Return [x, y] of the center of cell containing provided text 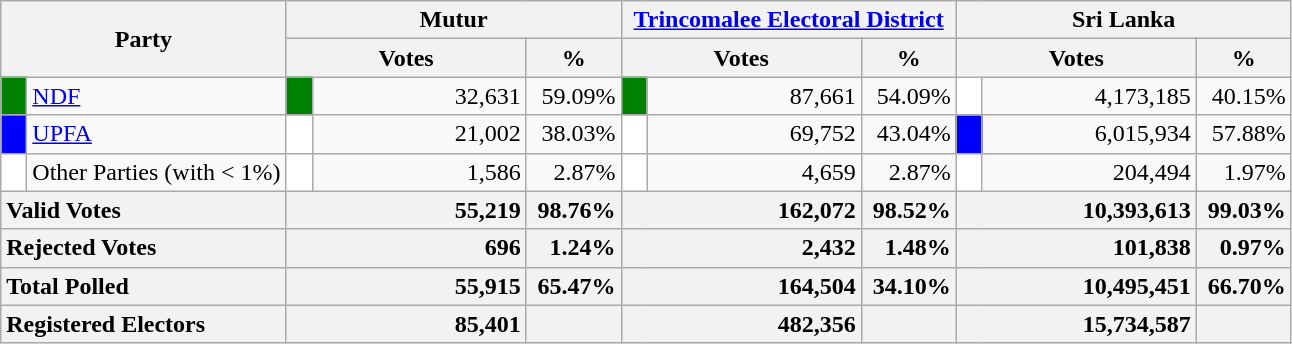
164,504 [741, 286]
4,659 [754, 172]
99.03% [1244, 210]
10,393,613 [1076, 210]
101,838 [1076, 248]
Other Parties (with < 1%) [156, 172]
1.97% [1244, 172]
59.09% [574, 96]
Mutur [454, 20]
85,401 [406, 324]
54.09% [908, 96]
6,015,934 [1089, 134]
Party [144, 39]
Sri Lanka [1124, 20]
204,494 [1089, 172]
NDF [156, 96]
34.10% [908, 286]
Total Polled [144, 286]
15,734,587 [1076, 324]
1.24% [574, 248]
43.04% [908, 134]
UPFA [156, 134]
2,432 [741, 248]
4,173,185 [1089, 96]
55,915 [406, 286]
0.97% [1244, 248]
98.76% [574, 210]
87,661 [754, 96]
Trincomalee Electoral District [788, 20]
69,752 [754, 134]
40.15% [1244, 96]
32,631 [419, 96]
696 [406, 248]
10,495,451 [1076, 286]
482,356 [741, 324]
66.70% [1244, 286]
162,072 [741, 210]
Rejected Votes [144, 248]
98.52% [908, 210]
38.03% [574, 134]
Valid Votes [144, 210]
Registered Electors [144, 324]
21,002 [419, 134]
1.48% [908, 248]
65.47% [574, 286]
55,219 [406, 210]
1,586 [419, 172]
57.88% [1244, 134]
